Determine the (x, y) coordinate at the center of the cell enclosing the given text.  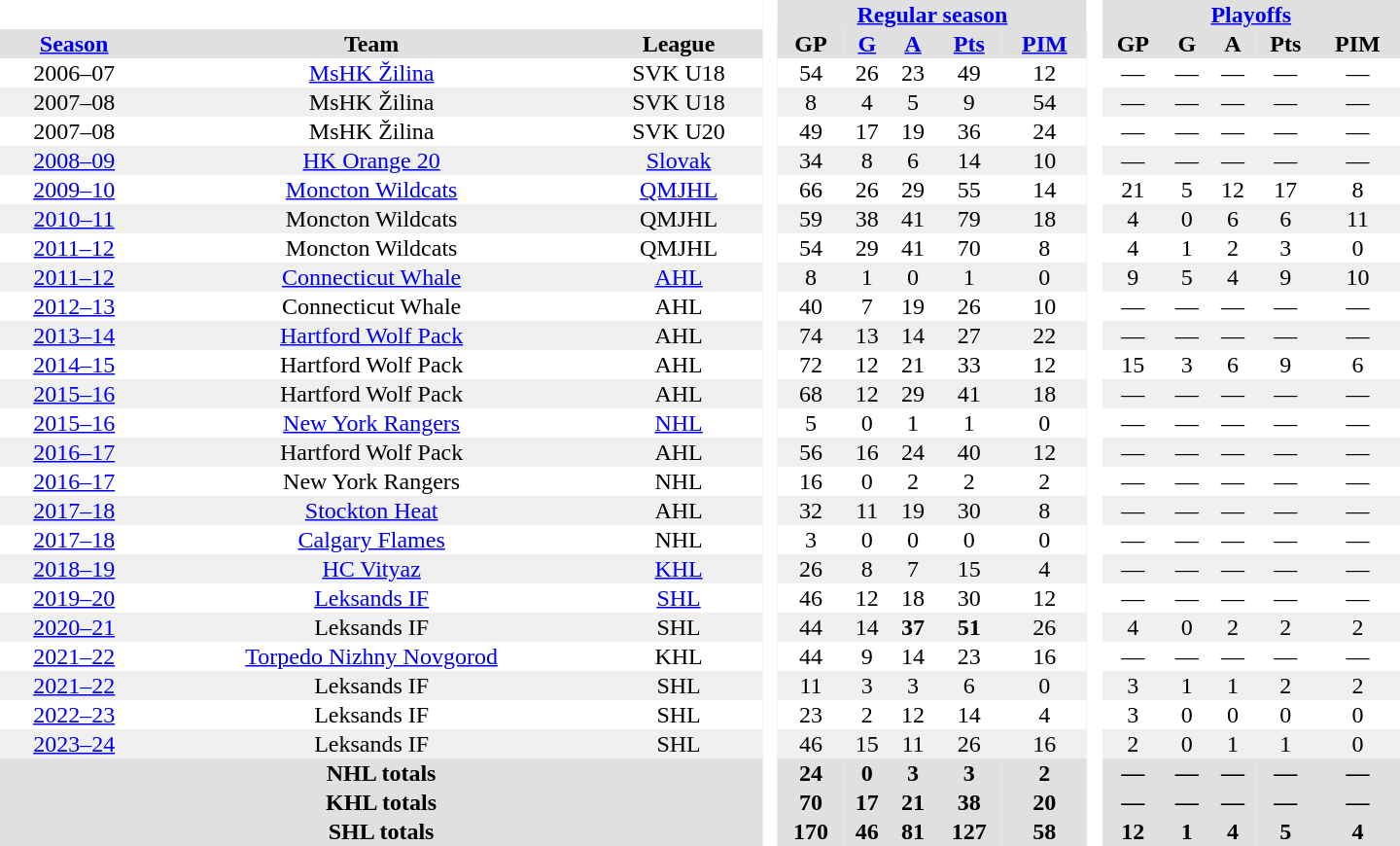
2023–24 (74, 744)
2009–10 (74, 190)
33 (969, 365)
2006–07 (74, 73)
HC Vityaz (371, 569)
170 (811, 831)
Slovak (679, 160)
Playoffs (1251, 15)
Team (371, 44)
HK Orange 20 (371, 160)
Season (74, 44)
2018–19 (74, 569)
2012–13 (74, 306)
79 (969, 219)
Stockton Heat (371, 511)
37 (912, 627)
League (679, 44)
27 (969, 335)
KHL totals (381, 802)
2020–21 (74, 627)
2013–14 (74, 335)
2019–20 (74, 598)
Calgary Flames (371, 540)
58 (1044, 831)
2010–11 (74, 219)
32 (811, 511)
51 (969, 627)
72 (811, 365)
2014–15 (74, 365)
81 (912, 831)
Regular season (932, 15)
SVK U20 (679, 131)
2022–23 (74, 715)
13 (867, 335)
56 (811, 452)
66 (811, 190)
36 (969, 131)
Torpedo Nizhny Novgorod (371, 656)
20 (1044, 802)
74 (811, 335)
2008–09 (74, 160)
34 (811, 160)
SHL totals (381, 831)
22 (1044, 335)
NHL totals (381, 773)
68 (811, 394)
127 (969, 831)
59 (811, 219)
55 (969, 190)
